Provide the [X, Y] coordinate of the cell's center where the given text is located.  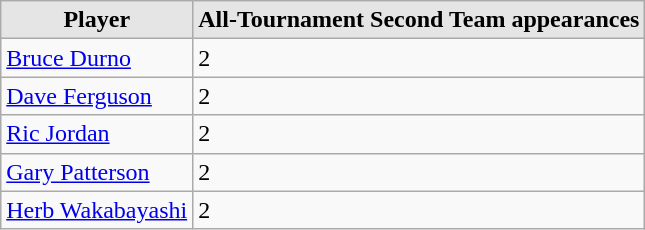
Ric Jordan [97, 134]
Gary Patterson [97, 172]
Herb Wakabayashi [97, 210]
Player [97, 20]
All-Tournament Second Team appearances [419, 20]
Dave Ferguson [97, 96]
Bruce Durno [97, 58]
